Return the (x, y) coordinate for the center point of the cell that contains the specified text.  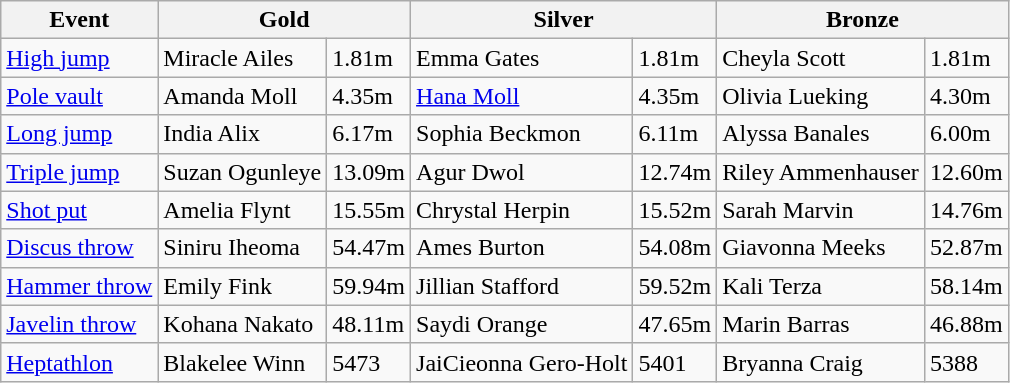
13.09m (369, 172)
54.08m (675, 248)
Ames Burton (522, 248)
12.74m (675, 172)
Sarah Marvin (821, 210)
14.76m (966, 210)
Hammer throw (80, 286)
Discus throw (80, 248)
Marin Barras (821, 324)
Long jump (80, 134)
Shot put (80, 210)
Triple jump (80, 172)
Giavonna Meeks (821, 248)
Emma Gates (522, 58)
5473 (369, 362)
12.60m (966, 172)
47.65m (675, 324)
5401 (675, 362)
Cheyla Scott (821, 58)
Gold (284, 20)
Alyssa Banales (821, 134)
Pole vault (80, 96)
59.52m (675, 286)
High jump (80, 58)
Javelin throw (80, 324)
59.94m (369, 286)
Silver (564, 20)
JaiCieonna Gero-Holt (522, 362)
Saydi Orange (522, 324)
6.00m (966, 134)
Amelia Flynt (242, 210)
Kohana Nakato (242, 324)
Bronze (862, 20)
Olivia Lueking (821, 96)
Blakelee Winn (242, 362)
Amanda Moll (242, 96)
Kali Terza (821, 286)
6.17m (369, 134)
Agur Dwol (522, 172)
Heptathlon (80, 362)
Riley Ammenhauser (821, 172)
6.11m (675, 134)
Bryanna Craig (821, 362)
Chrystal Herpin (522, 210)
58.14m (966, 286)
Hana Moll (522, 96)
Event (80, 20)
48.11m (369, 324)
15.55m (369, 210)
Sophia Beckmon (522, 134)
India Alix (242, 134)
54.47m (369, 248)
4.30m (966, 96)
5388 (966, 362)
Siniru Iheoma (242, 248)
46.88m (966, 324)
Miracle Ailes (242, 58)
15.52m (675, 210)
Jillian Stafford (522, 286)
Emily Fink (242, 286)
Suzan Ogunleye (242, 172)
52.87m (966, 248)
